Find where the given text appears and provide that cell's center as (x, y) coordinate. 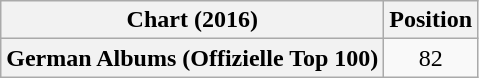
German Albums (Offizielle Top 100) (192, 58)
82 (431, 58)
Chart (2016) (192, 20)
Position (431, 20)
